Determine the [x, y] coordinate at the center of the cell enclosing the given text.  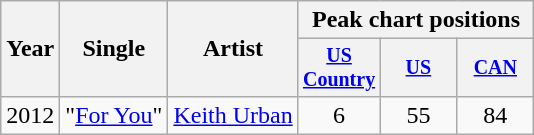
84 [496, 115]
Peak chart positions [416, 20]
Artist [233, 49]
US Country [339, 68]
55 [418, 115]
US [418, 68]
Single [114, 49]
Keith Urban [233, 115]
Year [30, 49]
6 [339, 115]
"For You" [114, 115]
2012 [30, 115]
CAN [496, 68]
